Find where the given text appears and provide that cell's center as (X, Y) coordinate. 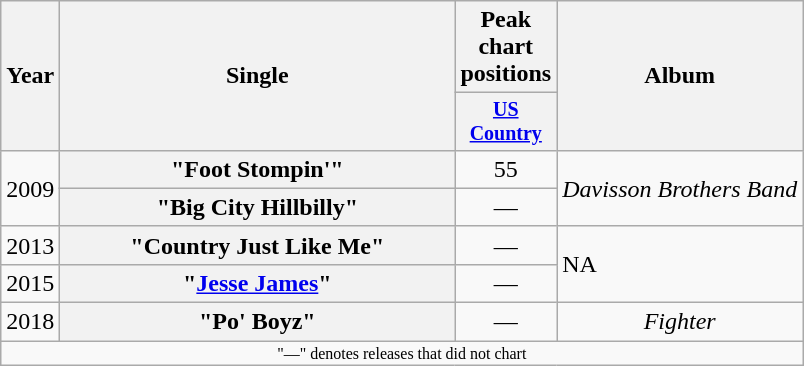
NA (680, 264)
"Big City Hillbilly" (258, 207)
"—" denotes releases that did not chart (402, 353)
2018 (30, 322)
Year (30, 76)
Single (258, 76)
"Po' Boyz" (258, 322)
Peak chart positions (506, 47)
Fighter (680, 322)
55 (506, 169)
2015 (30, 283)
Album (680, 76)
"Country Just Like Me" (258, 245)
"Foot Stompin'" (258, 169)
"Jesse James" (258, 283)
2009 (30, 188)
US Country (506, 122)
Davisson Brothers Band (680, 188)
2013 (30, 245)
